Find where the given text appears and provide that cell's center as (x, y) coordinate. 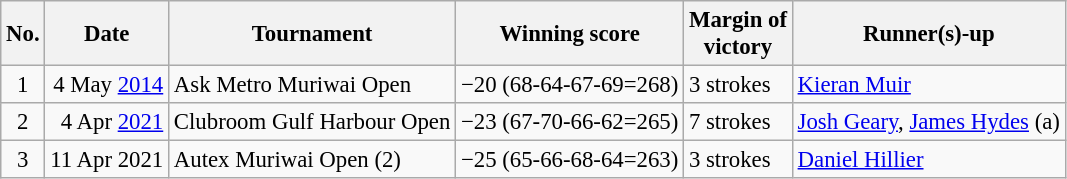
3 (23, 160)
4 Apr 2021 (107, 122)
No. (23, 34)
7 strokes (738, 122)
Josh Geary, James Hydes (a) (928, 122)
Tournament (312, 34)
Date (107, 34)
Autex Muriwai Open (2) (312, 160)
4 May 2014 (107, 85)
Clubroom Gulf Harbour Open (312, 122)
Kieran Muir (928, 85)
1 (23, 85)
Winning score (570, 34)
−20 (68-64-67-69=268) (570, 85)
Ask Metro Muriwai Open (312, 85)
Runner(s)-up (928, 34)
2 (23, 122)
−23 (67-70-66-62=265) (570, 122)
−25 (65-66-68-64=263) (570, 160)
Daniel Hillier (928, 160)
11 Apr 2021 (107, 160)
Margin ofvictory (738, 34)
